Determine the [X, Y] coordinate at the center of the cell enclosing the given text.  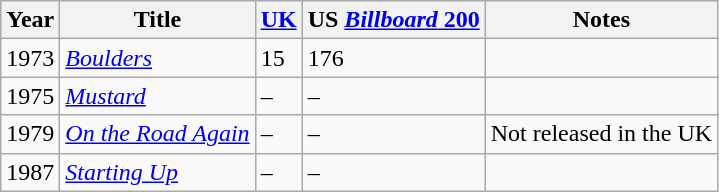
1973 [30, 58]
Year [30, 20]
1979 [30, 134]
On the Road Again [158, 134]
1975 [30, 96]
Not released in the UK [601, 134]
1987 [30, 172]
US Billboard 200 [394, 20]
Starting Up [158, 172]
Boulders [158, 58]
Notes [601, 20]
UK [278, 20]
Title [158, 20]
Mustard [158, 96]
176 [394, 58]
15 [278, 58]
